From the cell containing the given text, extract its center point as (X, Y) coordinate. 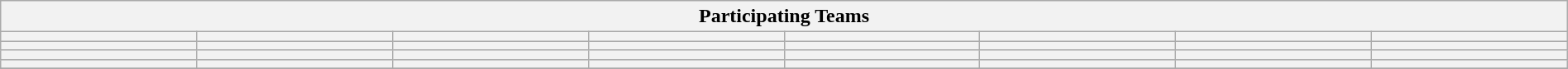
Participating Teams (784, 16)
